Locate the cell with the specified text and output its (x, y) center coordinate. 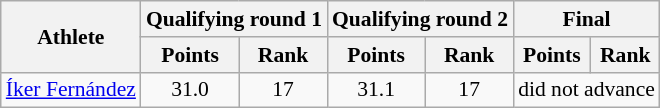
Qualifying round 1 (234, 19)
Qualifying round 2 (420, 19)
Athlete (71, 36)
Final (586, 19)
31.1 (376, 90)
31.0 (190, 90)
did not advance (586, 90)
Íker Fernández (71, 90)
